For the text-containing cell, return its midpoint in (x, y) coordinate format. 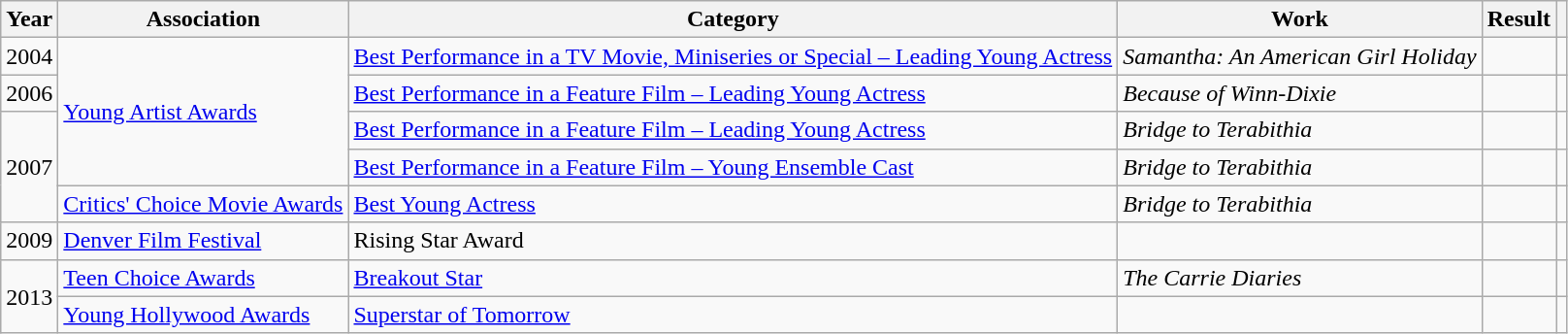
Breakout Star (734, 278)
Samantha: An American Girl Holiday (1300, 56)
Best Performance in a Feature Film – Young Ensemble Cast (734, 167)
Teen Choice Awards (204, 278)
Because of Winn-Dixie (1300, 93)
Young Hollywood Awards (204, 315)
Denver Film Festival (204, 241)
2009 (29, 241)
Best Performance in a TV Movie, Miniseries or Special – Leading Young Actress (734, 56)
The Carrie Diaries (1300, 278)
2013 (29, 296)
Category (734, 19)
2006 (29, 93)
2004 (29, 56)
Critics' Choice Movie Awards (204, 204)
Year (29, 19)
Association (204, 19)
Young Artist Awards (204, 112)
Best Young Actress (734, 204)
2007 (29, 167)
Work (1300, 19)
Superstar of Tomorrow (734, 315)
Rising Star Award (734, 241)
Result (1519, 19)
